Capture the cell that displays the provided text and extract its [x, y] central coordinate. 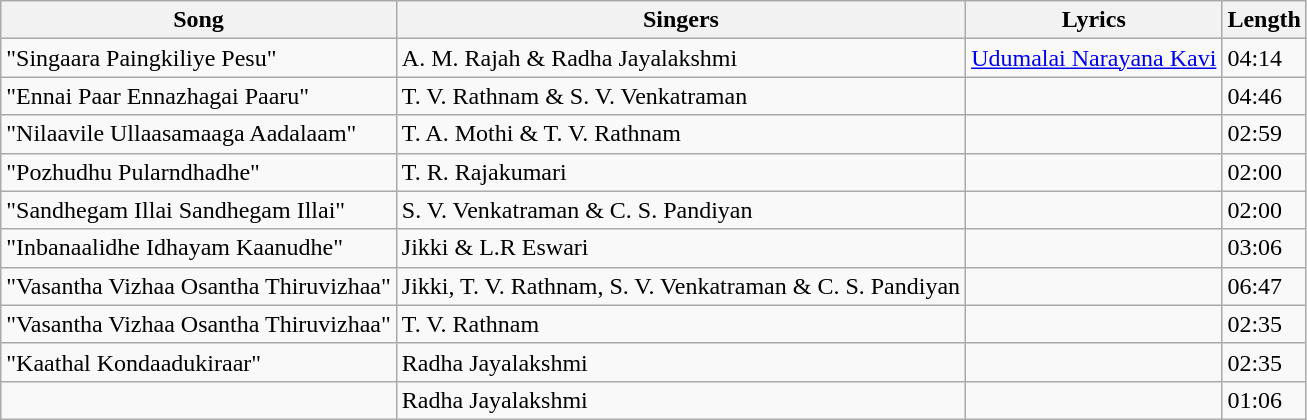
Song [199, 20]
Singers [680, 20]
Udumalai Narayana Kavi [1094, 58]
T. V. Rathnam & S. V. Venkatraman [680, 96]
A. M. Rajah & Radha Jayalakshmi [680, 58]
02:59 [1264, 134]
Jikki, T. V. Rathnam, S. V. Venkatraman & C. S. Pandiyan [680, 286]
04:14 [1264, 58]
"Sandhegam Illai Sandhegam Illai" [199, 210]
Length [1264, 20]
"Kaathal Kondaadukiraar" [199, 362]
S. V. Venkatraman & C. S. Pandiyan [680, 210]
Lyrics [1094, 20]
"Ennai Paar Ennazhagai Paaru" [199, 96]
T. R. Rajakumari [680, 172]
T. V. Rathnam [680, 324]
"Inbanaalidhe Idhayam Kaanudhe" [199, 248]
Jikki & L.R Eswari [680, 248]
01:06 [1264, 400]
06:47 [1264, 286]
04:46 [1264, 96]
"Nilaavile Ullaasamaaga Aadalaam" [199, 134]
"Pozhudhu Pularndhadhe" [199, 172]
"Singaara Paingkiliye Pesu" [199, 58]
T. A. Mothi & T. V. Rathnam [680, 134]
03:06 [1264, 248]
